Output the (x, y) coordinate of the center of the cell containing the given text.  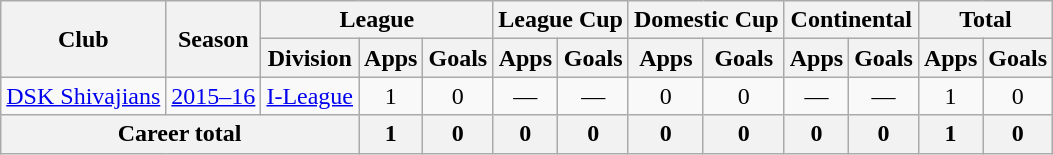
Season (214, 39)
DSK Shivajians (84, 96)
Total (985, 20)
2015–16 (214, 96)
League (377, 20)
Domestic Cup (706, 20)
Club (84, 39)
Division (310, 58)
Career total (180, 134)
Continental (851, 20)
I-League (310, 96)
League Cup (561, 20)
